For the text-containing cell, return its midpoint in [X, Y] coordinate format. 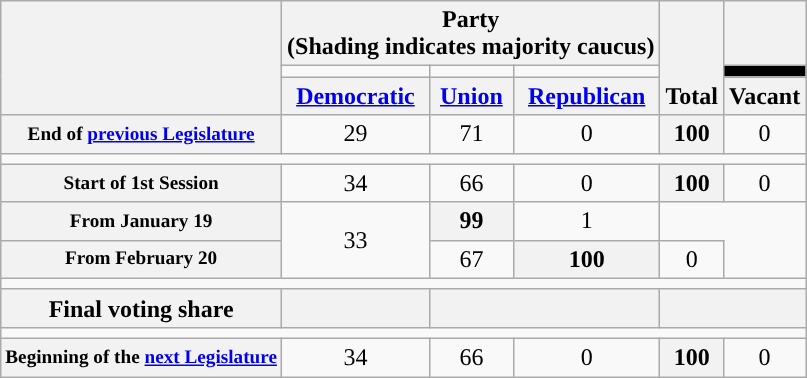
29 [356, 134]
Final voting share [142, 308]
67 [471, 259]
Beginning of the next Legislature [142, 357]
Party (Shading indicates majority caucus) [471, 34]
Vacant [764, 96]
End of previous Legislature [142, 134]
Total [692, 58]
From February 20 [142, 259]
Start of 1st Session [142, 183]
99 [471, 221]
71 [471, 134]
Union [471, 96]
1 [586, 221]
Republican [586, 96]
Democratic [356, 96]
33 [356, 240]
From January 19 [142, 221]
